Locate the cell with the specified text and output its [x, y] center coordinate. 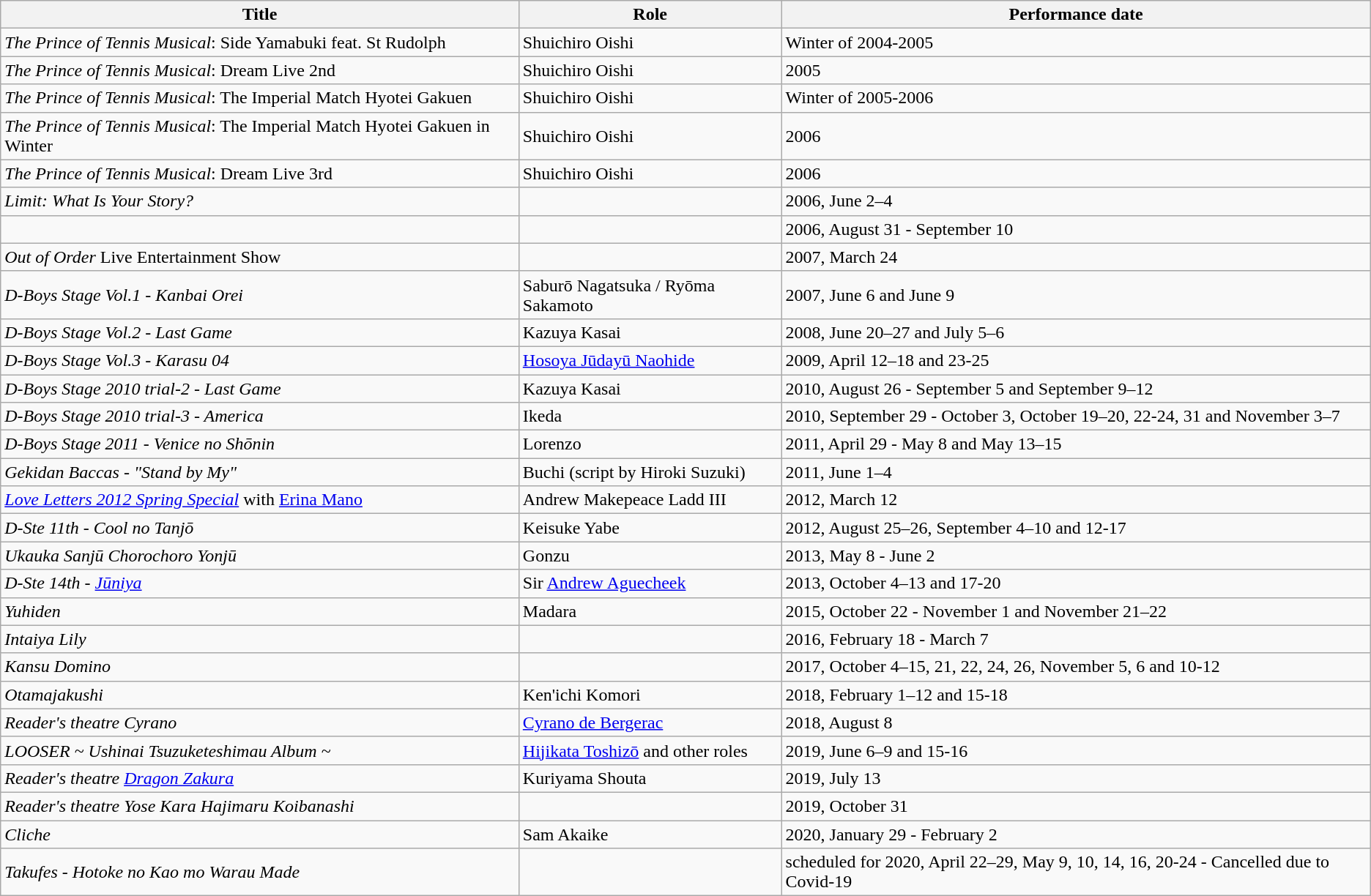
Gekidan Baccas - "Stand by My" [260, 472]
2010, September 29 - October 3, October 19–20, 22-24, 31 and November 3–7 [1076, 417]
2017, October 4–15, 21, 22, 24, 26, November 5, 6 and 10-12 [1076, 667]
2018, August 8 [1076, 723]
Reader's theatre Cyrano [260, 723]
Reader's theatre Dragon Zakura [260, 778]
2005 [1076, 70]
The Prince of Tennis Musical: Dream Live 2nd [260, 70]
Ukauka Sanjū Chorochoro Yonjū [260, 556]
Role [650, 15]
Out of Order Live Entertainment Show [260, 257]
Saburō Nagatsuka / Ryōma Sakamoto [650, 294]
D-Ste 11th - Cool no Tanjō [260, 528]
2012, August 25–26, September 4–10 and 12-17 [1076, 528]
Lorenzo [650, 444]
Kansu Domino [260, 667]
Performance date [1076, 15]
2018, February 1–12 and 15-18 [1076, 695]
2013, October 4–13 and 17-20 [1076, 583]
2019, June 6–9 and 15-16 [1076, 750]
The Prince of Tennis Musical: The Imperial Match Hyotei Gakuen [260, 98]
Sam Akaike [650, 834]
2016, February 18 - March 7 [1076, 639]
The Prince of Tennis Musical: Side Yamabuki feat. St Rudolph [260, 42]
Hijikata Toshizō and other roles [650, 750]
2020, January 29 - February 2 [1076, 834]
Winter of 2004-2005 [1076, 42]
Love Letters 2012 Spring Special with Erina Mano [260, 500]
Otamajakushi [260, 695]
Title [260, 15]
The Prince of Tennis Musical: Dream Live 3rd [260, 173]
Limit: What Is Your Story? [260, 201]
D-Boys Stage 2011 - Venice no Shōnin [260, 444]
2007, June 6 and June 9 [1076, 294]
Andrew Makepeace Ladd III [650, 500]
D-Ste 14th - Jūniya [260, 583]
2009, April 12–18 and 23-25 [1076, 360]
Madara [650, 611]
Gonzu [650, 556]
2006, June 2–4 [1076, 201]
Intaiya Lily [260, 639]
2019, October 31 [1076, 806]
2015, October 22 - November 1 and November 21–22 [1076, 611]
D-Boys Stage Vol.2 - Last Game [260, 332]
Ken'ichi Komori [650, 695]
Sir Andrew Aguecheek [650, 583]
D-Boys Stage Vol.3 - Karasu 04 [260, 360]
2011, April 29 - May 8 and May 13–15 [1076, 444]
D-Boys Stage 2010 trial-3 - America [260, 417]
Keisuke Yabe [650, 528]
2013, May 8 - June 2 [1076, 556]
2006, August 31 - September 10 [1076, 229]
Hosoya Jūdayū Naohide [650, 360]
LOOSER ~ Ushinai Tsuzuketeshimau Album ~ [260, 750]
D-Boys Stage Vol.1 - Kanbai Orei [260, 294]
2012, March 12 [1076, 500]
Winter of 2005-2006 [1076, 98]
2007, March 24 [1076, 257]
Reader's theatre Yose Kara Hajimaru Koibanashi [260, 806]
Takufes - Hotoke no Kao mo Warau Made [260, 873]
Buchi (script by Hiroki Suzuki) [650, 472]
Cliche [260, 834]
Cyrano de Bergerac [650, 723]
2019, July 13 [1076, 778]
Yuhiden [260, 611]
2011, June 1–4 [1076, 472]
scheduled for 2020, April 22–29, May 9, 10, 14, 16, 20-24 - Cancelled due to Covid-19 [1076, 873]
D-Boys Stage 2010 trial-2 - Last Game [260, 389]
2008, June 20–27 and July 5–6 [1076, 332]
Ikeda [650, 417]
2010, August 26 - September 5 and September 9–12 [1076, 389]
Kuriyama Shouta [650, 778]
The Prince of Tennis Musical: The Imperial Match Hyotei Gakuen in Winter [260, 136]
